For the text-containing cell, return its midpoint in [X, Y] coordinate format. 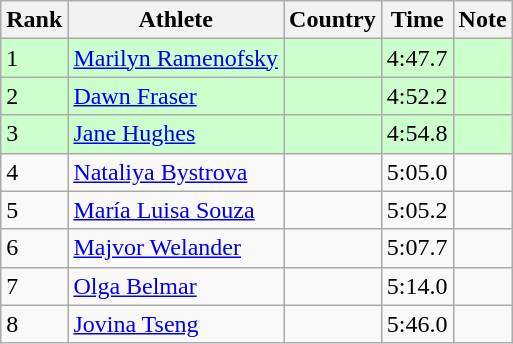
Nataliya Bystrova [176, 172]
Time [417, 20]
3 [34, 134]
2 [34, 96]
8 [34, 324]
Olga Belmar [176, 286]
5:14.0 [417, 286]
7 [34, 286]
Note [482, 20]
Dawn Fraser [176, 96]
Jovina Tseng [176, 324]
Marilyn Ramenofsky [176, 58]
6 [34, 248]
5 [34, 210]
Majvor Welander [176, 248]
5:05.0 [417, 172]
5:07.7 [417, 248]
Jane Hughes [176, 134]
Rank [34, 20]
5:05.2 [417, 210]
Athlete [176, 20]
María Luisa Souza [176, 210]
4:47.7 [417, 58]
Country [333, 20]
1 [34, 58]
4 [34, 172]
4:52.2 [417, 96]
5:46.0 [417, 324]
4:54.8 [417, 134]
